Find where the given text appears and provide that cell's center as [X, Y] coordinate. 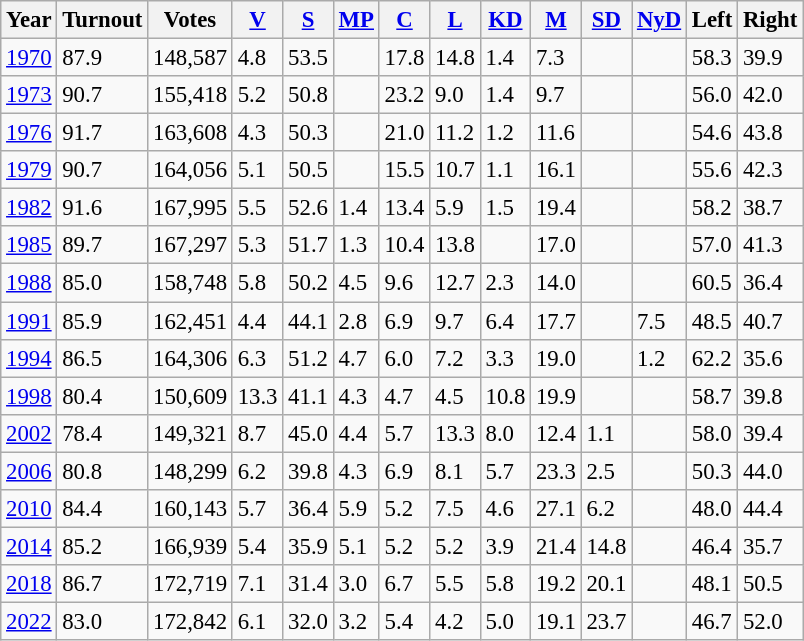
10.4 [404, 245]
39.4 [770, 433]
148,587 [190, 58]
1982 [29, 208]
MP [356, 20]
172,842 [190, 621]
1973 [29, 95]
50.8 [308, 95]
21.0 [404, 133]
L [455, 20]
4.2 [455, 621]
80.4 [102, 396]
19.2 [556, 584]
1991 [29, 321]
1979 [29, 170]
2002 [29, 433]
53.5 [308, 58]
164,306 [190, 358]
2010 [29, 509]
158,748 [190, 283]
46.4 [712, 546]
162,451 [190, 321]
19.0 [556, 358]
10.8 [505, 396]
27.1 [556, 509]
1976 [29, 133]
35.9 [308, 546]
Right [770, 20]
85.0 [102, 283]
1988 [29, 283]
85.2 [102, 546]
44.1 [308, 321]
15.5 [404, 170]
12.4 [556, 433]
19.1 [556, 621]
160,143 [190, 509]
13.4 [404, 208]
54.6 [712, 133]
5.0 [505, 621]
163,608 [190, 133]
16.1 [556, 170]
91.7 [102, 133]
Turnout [102, 20]
6.0 [404, 358]
2006 [29, 471]
41.3 [770, 245]
6.7 [404, 584]
58.0 [712, 433]
40.7 [770, 321]
155,418 [190, 95]
6.4 [505, 321]
50.2 [308, 283]
Year [29, 20]
14.0 [556, 283]
17.0 [556, 245]
6.3 [257, 358]
46.7 [712, 621]
45.0 [308, 433]
83.0 [102, 621]
148,299 [190, 471]
3.0 [356, 584]
2.8 [356, 321]
41.1 [308, 396]
48.0 [712, 509]
52.0 [770, 621]
20.1 [606, 584]
6.1 [257, 621]
44.4 [770, 509]
13.8 [455, 245]
166,939 [190, 546]
58.7 [712, 396]
19.4 [556, 208]
11.2 [455, 133]
164,056 [190, 170]
4.6 [505, 509]
44.0 [770, 471]
1.5 [505, 208]
1985 [29, 245]
7.2 [455, 358]
86.7 [102, 584]
V [257, 20]
2014 [29, 546]
55.6 [712, 170]
167,995 [190, 208]
17.8 [404, 58]
3.2 [356, 621]
51.7 [308, 245]
35.7 [770, 546]
42.3 [770, 170]
56.0 [712, 95]
1.3 [356, 245]
3.9 [505, 546]
1970 [29, 58]
23.2 [404, 95]
21.4 [556, 546]
12.7 [455, 283]
149,321 [190, 433]
84.4 [102, 509]
85.9 [102, 321]
52.6 [308, 208]
32.0 [308, 621]
Votes [190, 20]
4.8 [257, 58]
8.0 [505, 433]
9.0 [455, 95]
1994 [29, 358]
89.7 [102, 245]
NyD [660, 20]
87.9 [102, 58]
57.0 [712, 245]
9.6 [404, 283]
51.2 [308, 358]
2022 [29, 621]
19.9 [556, 396]
5.3 [257, 245]
7.3 [556, 58]
172,719 [190, 584]
167,297 [190, 245]
S [308, 20]
150,609 [190, 396]
KD [505, 20]
39.9 [770, 58]
10.7 [455, 170]
48.1 [712, 584]
23.7 [606, 621]
3.3 [505, 358]
8.7 [257, 433]
23.3 [556, 471]
M [556, 20]
11.6 [556, 133]
2.3 [505, 283]
86.5 [102, 358]
58.3 [712, 58]
C [404, 20]
48.5 [712, 321]
7.1 [257, 584]
43.8 [770, 133]
2.5 [606, 471]
60.5 [712, 283]
1998 [29, 396]
80.8 [102, 471]
91.6 [102, 208]
Left [712, 20]
38.7 [770, 208]
58.2 [712, 208]
8.1 [455, 471]
17.7 [556, 321]
62.2 [712, 358]
42.0 [770, 95]
78.4 [102, 433]
35.6 [770, 358]
2018 [29, 584]
SD [606, 20]
31.4 [308, 584]
